Find where the given text appears and provide that cell's center as (X, Y) coordinate. 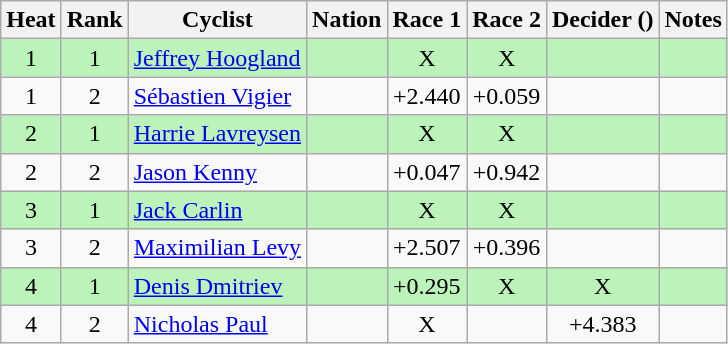
Heat (31, 20)
+2.507 (427, 248)
+4.383 (602, 324)
Notes (693, 20)
+2.440 (427, 96)
Denis Dmitriev (217, 286)
Harrie Lavreysen (217, 134)
+0.059 (507, 96)
Jeffrey Hoogland (217, 58)
Maximilian Levy (217, 248)
Rank (94, 20)
Race 1 (427, 20)
Nicholas Paul (217, 324)
+0.396 (507, 248)
Nation (347, 20)
+0.047 (427, 172)
Jack Carlin (217, 210)
+0.942 (507, 172)
Sébastien Vigier (217, 96)
Decider () (602, 20)
Cyclist (217, 20)
Race 2 (507, 20)
+0.295 (427, 286)
Jason Kenny (217, 172)
